Determine the (X, Y) coordinate at the center of the cell enclosing the given text.  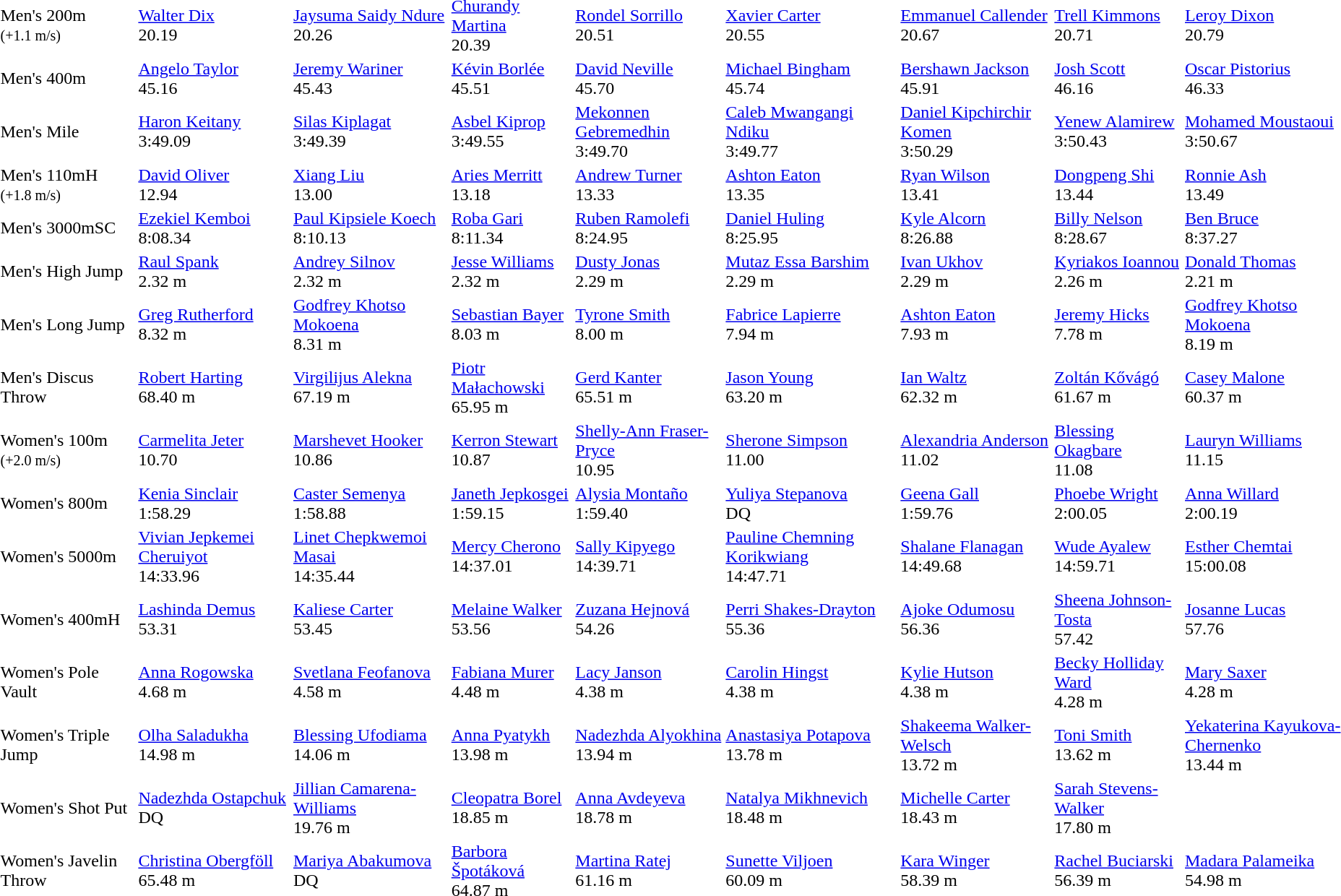
Alexandria Anderson 11.02 (975, 450)
Blessing Ufodiama 14.06 m (370, 745)
Andrew Turner 13.33 (649, 185)
Sebastian Bayer 8.03 m (512, 324)
Alysia Montaño 1:59.40 (649, 503)
Geena Gall 1:59.76 (975, 503)
Melaine Walker 53.56 (512, 619)
Kylie Hutson 4.38 m (975, 682)
Vivian Jepkemei Cheruiyot 14:33.96 (214, 556)
Shelly-Ann Fraser-Pryce 10.95 (649, 450)
Marshevet Hooker 10.86 (370, 450)
Sheena Johnson-Tosta 57.42 (1118, 619)
Robert Harting 68.40 m (214, 387)
Fabrice Lapierre 7.94 m (811, 324)
Anna Rogowska 4.68 m (214, 682)
Ashton Eaton 13.35 (811, 185)
Svetlana Feofanova 4.58 m (370, 682)
Silas Kiplagat 3:49.39 (370, 132)
Andrey Silnov 2.32 m (370, 272)
Anna Avdeyeva 18.78 m (649, 808)
Yenew Alamirew 3:50.43 (1118, 132)
Kenia Sinclair 1:58.29 (214, 503)
Billy Nelson 8:28.67 (1118, 228)
Kerron Stewart 10.87 (512, 450)
Zuzana Hejnová 54.26 (649, 619)
Dusty Jonas 2.29 m (649, 272)
Ajoke Odumosu 56.36 (975, 619)
Michael Bingham 45.74 (811, 78)
Toni Smith 13.62 m (1118, 745)
Angelo Taylor 45.16 (214, 78)
Kyle Alcorn 8:26.88 (975, 228)
Lashinda Demus 53.31 (214, 619)
Wude Ayalew 14:59.71 (1118, 556)
Ian Waltz 62.32 m (975, 387)
Bershawn Jackson 45.91 (975, 78)
Josh Scott 46.16 (1118, 78)
Shalane Flanagan 14:49.68 (975, 556)
Dongpeng Shi 13.44 (1118, 185)
Jason Young 63.20 m (811, 387)
Paul Kipsiele Koech 8:10.13 (370, 228)
Perri Shakes-Drayton 55.36 (811, 619)
Zoltán Kővágó 61.67 m (1118, 387)
Nadezhda Ostapchuk DQ (214, 808)
Kyriakos Ioannou 2.26 m (1118, 272)
Roba Gari 8:11.34 (512, 228)
David Neville 45.70 (649, 78)
Ryan Wilson 13.41 (975, 185)
Ashton Eaton 7.93 m (975, 324)
Michelle Carter 18.43 m (975, 808)
Jesse Williams 2.32 m (512, 272)
Xiang Liu 13.00 (370, 185)
Olha Saladukha 14.98 m (214, 745)
Ruben Ramolefi 8:24.95 (649, 228)
Jeremy Wariner 45.43 (370, 78)
Caster Semenya 1:58.88 (370, 503)
Yuliya Stepanova DQ (811, 503)
Daniel Huling 8:25.95 (811, 228)
Mutaz Essa Barshim 2.29 m (811, 272)
Becky Holliday Ward 4.28 m (1118, 682)
Raul Spank 2.32 m (214, 272)
Gerd Kanter 65.51 m (649, 387)
Natalya Mikhnevich 18.48 m (811, 808)
Sarah Stevens-Walker 17.80 m (1118, 808)
Jeremy Hicks 7.78 m (1118, 324)
Haron Keitany 3:49.09 (214, 132)
Godfrey Khotso Mokoena 8.31 m (370, 324)
Asbel Kiprop 3:49.55 (512, 132)
Mekonnen Gebremedhin 3:49.70 (649, 132)
Anna Pyatykh 13.98 m (512, 745)
Shakeema Walker-Welsch 13.72 m (975, 745)
Virgilijus Alekna 67.19 m (370, 387)
Janeth Jepkosgei 1:59.15 (512, 503)
Anastasiya Potapova 13.78 m (811, 745)
Lacy Janson 4.38 m (649, 682)
David Oliver 12.94 (214, 185)
Ezekiel Kemboi 8:08.34 (214, 228)
Kaliese Carter 53.45 (370, 619)
Ivan Ukhov 2.29 m (975, 272)
Carolin Hingst 4.38 m (811, 682)
Greg Rutherford 8.32 m (214, 324)
Nadezhda Alyokhina 13.94 m (649, 745)
Mercy Cherono 14:37.01 (512, 556)
Kévin Borlée 45.51 (512, 78)
Blessing Okagbare 11.08 (1118, 450)
Aries Merritt 13.18 (512, 185)
Piotr Małachowski 65.95 m (512, 387)
Daniel Kipchirchir Komen 3:50.29 (975, 132)
Jillian Camarena-Williams 19.76 m (370, 808)
Tyrone Smith 8.00 m (649, 324)
Linet Chepkwemoi Masai 14:35.44 (370, 556)
Cleopatra Borel 18.85 m (512, 808)
Sherone Simpson 11.00 (811, 450)
Fabiana Murer 4.48 m (512, 682)
Caleb Mwangangi Ndiku 3:49.77 (811, 132)
Pauline Chemning Korikwiang 14:47.71 (811, 556)
Sally Kipyego 14:39.71 (649, 556)
Phoebe Wright 2:00.05 (1118, 503)
Carmelita Jeter 10.70 (214, 450)
